Extract the (x, y) coordinate from the center of the cell holding the provided text.  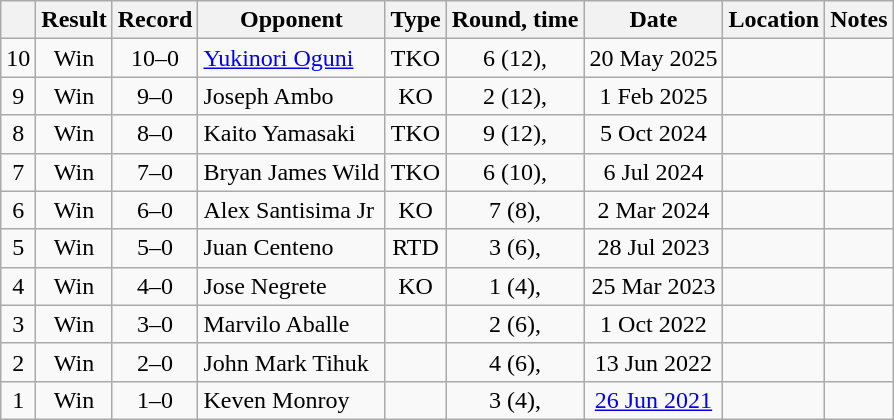
Kaito Yamasaki (292, 134)
1 Feb 2025 (654, 96)
2 Mar 2024 (654, 210)
4 (18, 286)
1 (18, 400)
4–0 (155, 286)
9 (12), (515, 134)
5–0 (155, 248)
9 (18, 96)
26 Jun 2021 (654, 400)
6–0 (155, 210)
8–0 (155, 134)
Yukinori Oguni (292, 58)
Alex Santisima Jr (292, 210)
Round, time (515, 20)
3 (4), (515, 400)
Keven Monroy (292, 400)
Bryan James Wild (292, 172)
2 (12), (515, 96)
5 Oct 2024 (654, 134)
1 (4), (515, 286)
25 Mar 2023 (654, 286)
5 (18, 248)
Juan Centeno (292, 248)
8 (18, 134)
20 May 2025 (654, 58)
3 (18, 324)
10 (18, 58)
6 Jul 2024 (654, 172)
Jose Negrete (292, 286)
7–0 (155, 172)
9–0 (155, 96)
Record (155, 20)
6 (12), (515, 58)
Opponent (292, 20)
6 (18, 210)
13 Jun 2022 (654, 362)
RTD (416, 248)
7 (8), (515, 210)
4 (6), (515, 362)
Type (416, 20)
2 (6), (515, 324)
John Mark Tihuk (292, 362)
1–0 (155, 400)
28 Jul 2023 (654, 248)
Notes (859, 20)
2 (18, 362)
3 (6), (515, 248)
Marvilo Aballe (292, 324)
Location (774, 20)
Result (74, 20)
Joseph Ambo (292, 96)
3–0 (155, 324)
6 (10), (515, 172)
1 Oct 2022 (654, 324)
7 (18, 172)
Date (654, 20)
2–0 (155, 362)
10–0 (155, 58)
